From the cell containing the given text, extract its center point as [x, y] coordinate. 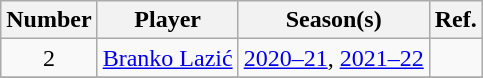
Season(s) [334, 20]
Number [49, 20]
Player [168, 20]
Ref. [456, 20]
Branko Lazić [168, 58]
2020–21, 2021–22 [334, 58]
2 [49, 58]
